Capture the cell that displays the provided text and extract its (x, y) central coordinate. 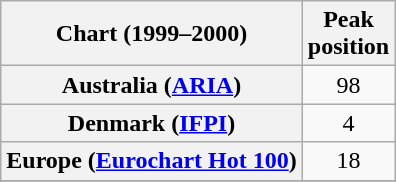
Australia (ARIA) (152, 85)
98 (348, 85)
Europe (Eurochart Hot 100) (152, 161)
Chart (1999–2000) (152, 34)
Peakposition (348, 34)
Denmark (IFPI) (152, 123)
4 (348, 123)
18 (348, 161)
